Return the (X, Y) coordinate for the center point of the cell that contains the specified text.  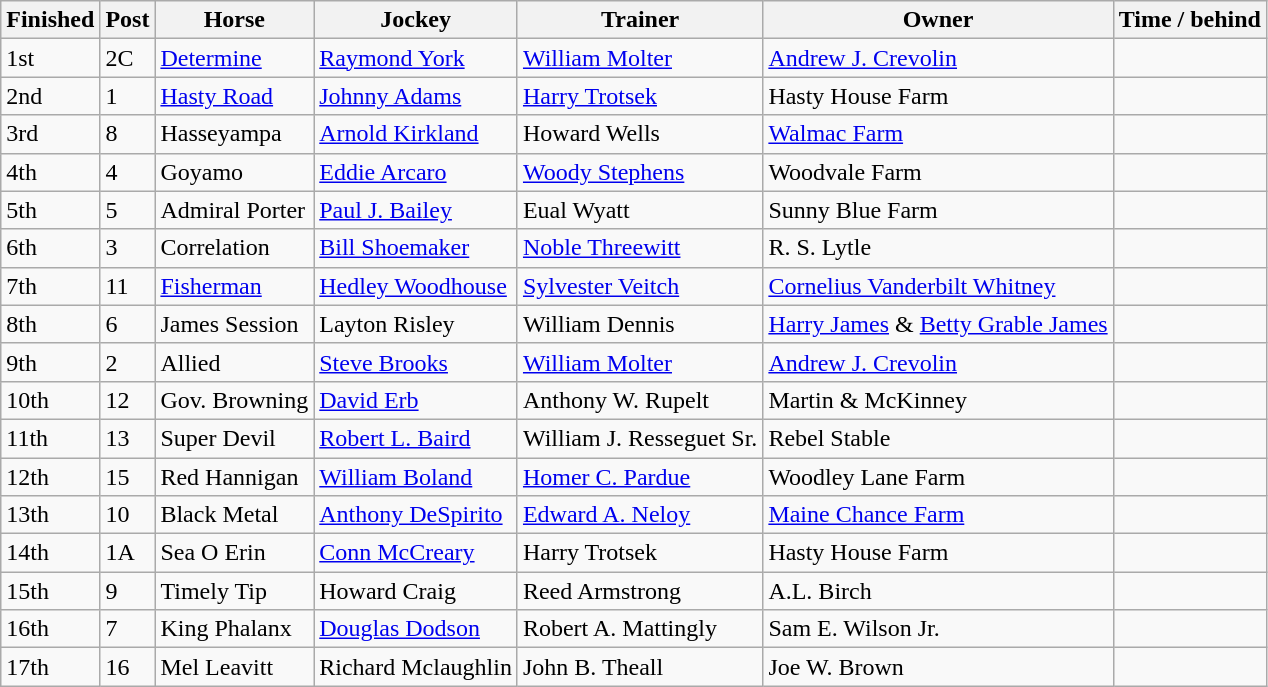
Johnny Adams (416, 96)
William J. Resseguet Sr. (640, 438)
Mel Leavitt (234, 667)
Admiral Porter (234, 210)
11th (50, 438)
Sam E. Wilson Jr. (938, 629)
Bill Shoemaker (416, 248)
16 (128, 667)
King Phalanx (234, 629)
James Session (234, 324)
2nd (50, 96)
2 (128, 362)
7 (128, 629)
Hedley Woodhouse (416, 286)
Richard Mclaughlin (416, 667)
9 (128, 591)
Jockey (416, 20)
Walmac Farm (938, 134)
Howard Wells (640, 134)
Noble Threewitt (640, 248)
Allied (234, 362)
Sunny Blue Farm (938, 210)
17th (50, 667)
16th (50, 629)
8 (128, 134)
Robert A. Mattingly (640, 629)
10 (128, 515)
12th (50, 477)
William Dennis (640, 324)
1A (128, 553)
12 (128, 400)
Steve Brooks (416, 362)
Homer C. Pardue (640, 477)
Time / behind (1190, 20)
6 (128, 324)
Howard Craig (416, 591)
4 (128, 172)
Owner (938, 20)
Hasseyampa (234, 134)
Sylvester Veitch (640, 286)
Anthony DeSpirito (416, 515)
Super Devil (234, 438)
15 (128, 477)
Red Hannigan (234, 477)
Raymond York (416, 58)
Joe W. Brown (938, 667)
3rd (50, 134)
Conn McCreary (416, 553)
Anthony W. Rupelt (640, 400)
1st (50, 58)
Gov. Browning (234, 400)
14th (50, 553)
Douglas Dodson (416, 629)
2C (128, 58)
Cornelius Vanderbilt Whitney (938, 286)
Paul J. Bailey (416, 210)
Robert L. Baird (416, 438)
Post (128, 20)
Martin & McKinney (938, 400)
Goyamo (234, 172)
7th (50, 286)
David Erb (416, 400)
8th (50, 324)
5 (128, 210)
Timely Tip (234, 591)
Arnold Kirkland (416, 134)
R. S. Lytle (938, 248)
Rebel Stable (938, 438)
10th (50, 400)
6th (50, 248)
Woodvale Farm (938, 172)
13th (50, 515)
Black Metal (234, 515)
13 (128, 438)
Trainer (640, 20)
Maine Chance Farm (938, 515)
Fisherman (234, 286)
3 (128, 248)
Finished (50, 20)
Horse (234, 20)
Reed Armstrong (640, 591)
Woody Stephens (640, 172)
1 (128, 96)
11 (128, 286)
Edward A. Neloy (640, 515)
9th (50, 362)
Harry James & Betty Grable James (938, 324)
4th (50, 172)
Woodley Lane Farm (938, 477)
Layton Risley (416, 324)
Eual Wyatt (640, 210)
Sea O Erin (234, 553)
John B. Theall (640, 667)
William Boland (416, 477)
Determine (234, 58)
Correlation (234, 248)
Hasty Road (234, 96)
5th (50, 210)
A.L. Birch (938, 591)
15th (50, 591)
Eddie Arcaro (416, 172)
